Pinpoint the cell where the given text exists, returning its (X, Y) midpoint coordinate. 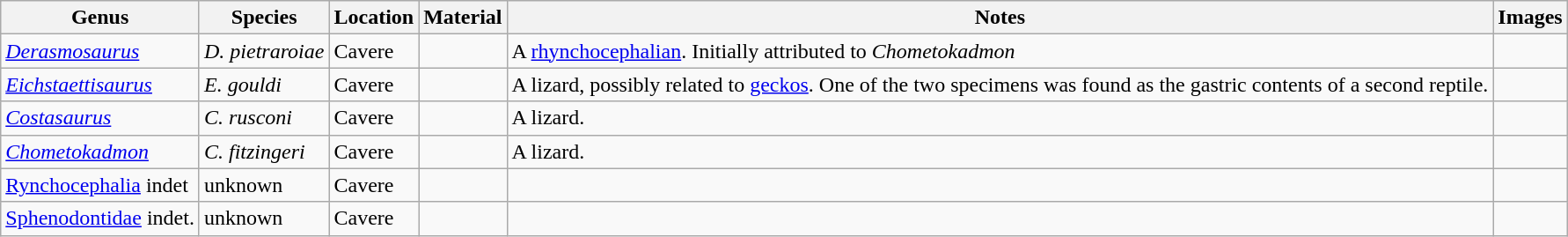
Images (1530, 18)
Chometokadmon (100, 152)
A rhynchocephalian. Initially attributed to Chometokadmon (1000, 51)
C. fitzingeri (264, 152)
E. gouldi (264, 85)
Sphenodontidae indet. (100, 218)
Derasmosaurus (100, 51)
Location (374, 18)
D. pietraroiae (264, 51)
Rynchocephalia indet (100, 185)
Notes (1000, 18)
Species (264, 18)
C. rusconi (264, 118)
Eichstaettisaurus (100, 85)
A lizard, possibly related to geckos. One of the two specimens was found as the gastric contents of a second reptile. (1000, 85)
Material (463, 18)
Genus (100, 18)
Costasaurus (100, 118)
